Pinpoint the cell where the given text exists, returning its (x, y) midpoint coordinate. 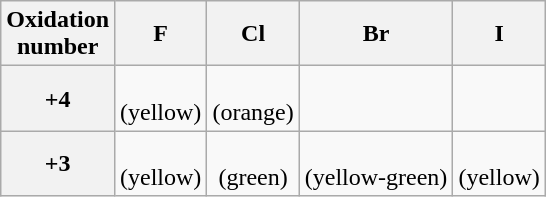
Oxidation number (58, 34)
+3 (58, 164)
I (499, 34)
(orange) (253, 98)
Br (376, 34)
(green) (253, 164)
Cl (253, 34)
F (161, 34)
+4 (58, 98)
(yellow-green) (376, 164)
